Search for the cell housing the specified text and yield its (X, Y) center coordinate. 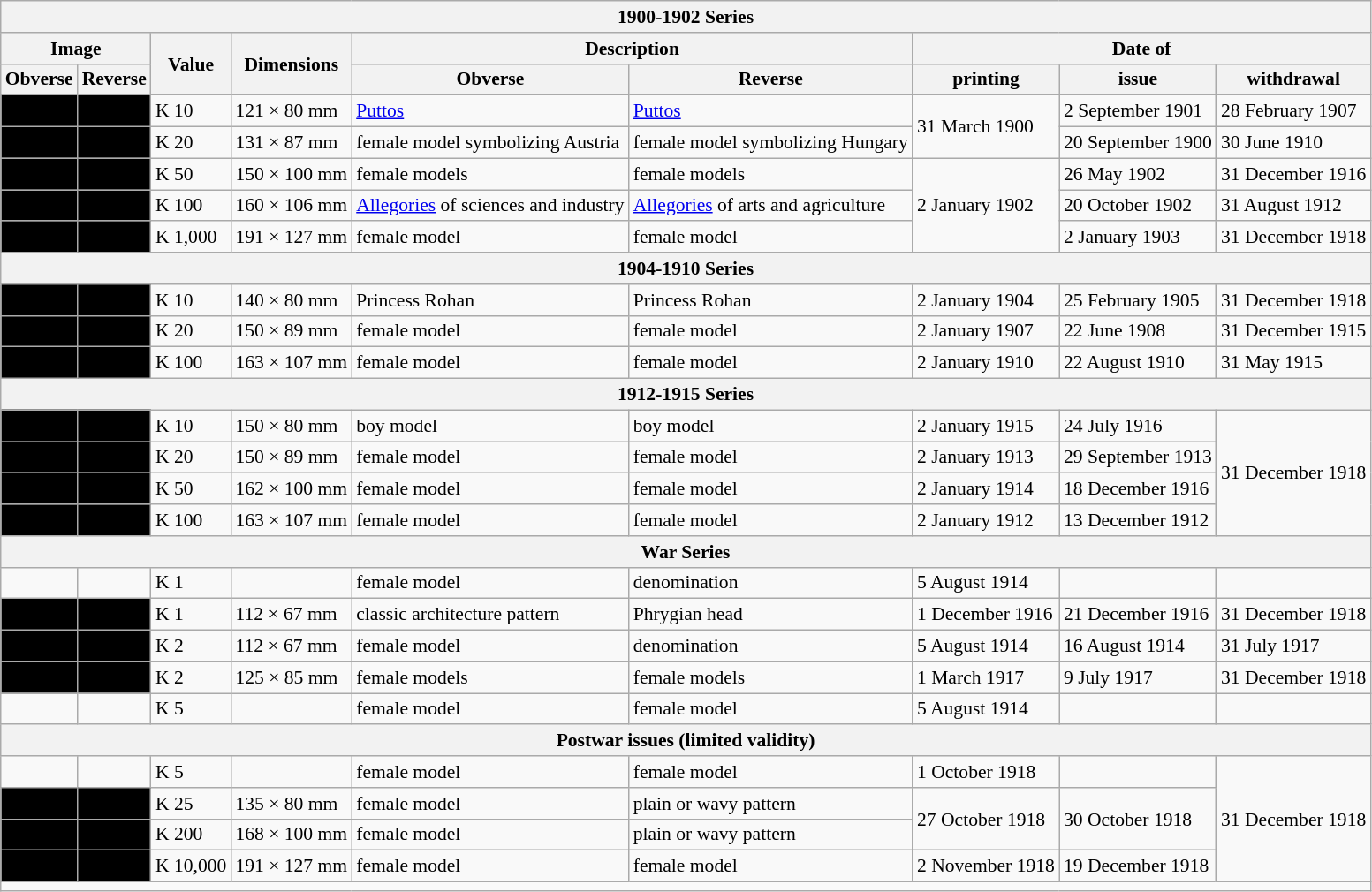
Image (76, 49)
Allegories of sciences and industry (489, 206)
20 October 1902 (1138, 206)
issue (1138, 79)
30 June 1910 (1293, 143)
16 August 1914 (1138, 646)
withdrawal (1293, 79)
150 × 100 mm (292, 174)
female model symbolizing Hungary (770, 143)
K 1,000 (191, 238)
29 September 1913 (1138, 457)
1912-1915 Series (686, 395)
31 May 1915 (1293, 363)
classic architecture pattern (489, 615)
30 October 1918 (1138, 820)
Phrygian head (770, 615)
female model symbolizing Austria (489, 143)
140 × 80 mm (292, 300)
2 September 1901 (1138, 111)
Dimensions (292, 64)
9 July 1917 (1138, 677)
21 December 1916 (1138, 615)
24 July 1916 (1138, 426)
1904-1910 Series (686, 268)
22 August 1910 (1138, 363)
121 × 80 mm (292, 111)
Value (191, 64)
K 25 (191, 804)
20 September 1900 (1138, 143)
160 × 106 mm (292, 206)
162 × 100 mm (292, 489)
1900-1902 Series (686, 17)
2 January 1907 (986, 331)
1 March 1917 (986, 677)
31 December 1916 (1293, 174)
150 × 80 mm (292, 426)
2 January 1915 (986, 426)
31 July 1917 (1293, 646)
26 May 1902 (1138, 174)
K 10,000 (191, 866)
27 October 1918 (986, 820)
13 December 1912 (1138, 520)
Allegories of arts and agriculture (770, 206)
18 December 1916 (1138, 489)
Date of (1141, 49)
printing (986, 79)
31 March 1900 (986, 127)
Postwar issues (limited validity) (686, 741)
135 × 80 mm (292, 804)
22 June 1908 (1138, 331)
2 November 1918 (986, 866)
1 October 1918 (986, 772)
War Series (686, 552)
2 January 1913 (986, 457)
2 January 1902 (986, 205)
1 December 1916 (986, 615)
19 December 1918 (1138, 866)
25 February 1905 (1138, 300)
168 × 100 mm (292, 835)
125 × 85 mm (292, 677)
2 January 1910 (986, 363)
2 January 1912 (986, 520)
2 January 1903 (1138, 238)
28 February 1907 (1293, 111)
Description (633, 49)
31 August 1912 (1293, 206)
31 December 1915 (1293, 331)
2 January 1914 (986, 489)
K 200 (191, 835)
131 × 87 mm (292, 143)
2 January 1904 (986, 300)
